Provide the [x, y] coordinate of the cell's center where the given text is located.  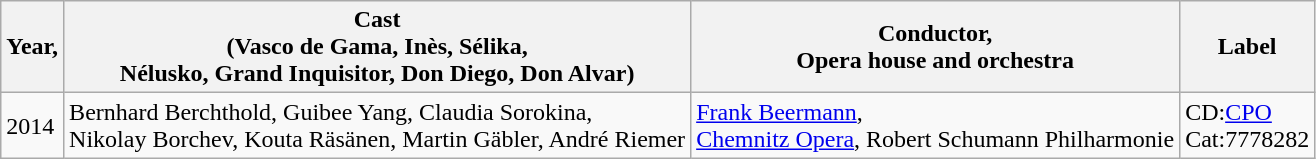
Conductor,Opera house and orchestra [936, 47]
Bernhard Berchthold, Guibee Yang, Claudia Sorokina,Nikolay Borchev, Kouta Räsänen, Martin Gäbler, André Riemer [378, 126]
Label [1248, 47]
CD:CPOCat:7778282 [1248, 126]
2014 [32, 126]
Year, [32, 47]
Frank Beermann, Chemnitz Opera, Robert Schumann Philharmonie [936, 126]
Cast(Vasco de Gama, Inès, Sélika,Nélusko, Grand Inquisitor, Don Diego, Don Alvar) [378, 47]
